Extract the (x, y) coordinate from the center of the cell holding the provided text.  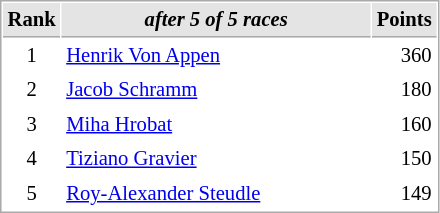
Rank (32, 20)
149 (404, 194)
150 (404, 158)
Henrik Von Appen (216, 56)
3 (32, 124)
4 (32, 158)
180 (404, 90)
Points (404, 20)
360 (404, 56)
2 (32, 90)
Roy-Alexander Steudle (216, 194)
160 (404, 124)
1 (32, 56)
Miha Hrobat (216, 124)
5 (32, 194)
after 5 of 5 races (216, 20)
Tiziano Gravier (216, 158)
Jacob Schramm (216, 90)
